Determine the [x, y] coordinate at the center of the cell enclosing the given text.  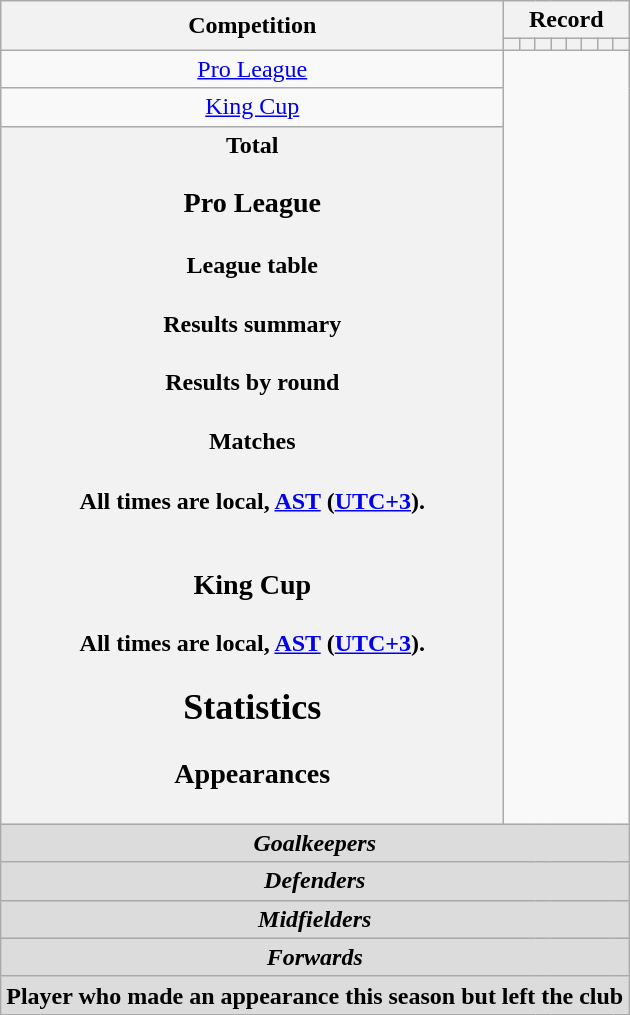
King Cup [252, 107]
Forwards [315, 957]
Pro League [252, 69]
Midfielders [315, 919]
Player who made an appearance this season but left the club [315, 995]
Goalkeepers [315, 843]
Competition [252, 26]
Record [566, 20]
Defenders [315, 881]
